Identify which cell holds the provided text, then report its [X, Y] central coordinate. 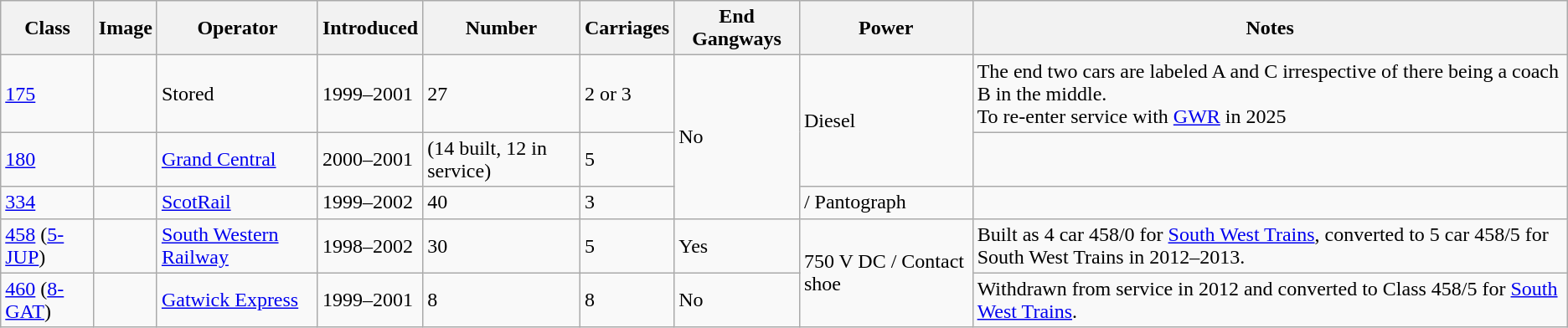
(14 built, 12 in service) [502, 159]
3 [627, 202]
End Gangways [737, 28]
180 [48, 159]
Operator [237, 28]
The end two cars are labeled A and C irrespective of there being a coach B in the middle.To re-enter service with GWR in 2025 [1270, 94]
South Western Railway [237, 246]
Diesel [886, 120]
2 or 3 [627, 94]
Withdrawn from service in 2012 and converted to Class 458/5 for South West Trains. [1270, 300]
/ Pantograph [886, 202]
Notes [1270, 28]
2000–2001 [370, 159]
ScotRail [237, 202]
30 [502, 246]
Stored [237, 94]
1999–2002 [370, 202]
Image [126, 28]
Yes [737, 246]
Gatwick Express [237, 300]
Introduced [370, 28]
27 [502, 94]
Number [502, 28]
Carriages [627, 28]
Built as 4 car 458/0 for South West Trains, converted to 5 car 458/5 for South West Trains in 2012–2013. [1270, 246]
Power [886, 28]
458 (5-JUP) [48, 246]
334 [48, 202]
1998–2002 [370, 246]
175 [48, 94]
40 [502, 202]
Class [48, 28]
Grand Central [237, 159]
750 V DC / Contact shoe [886, 273]
460 (8-GAT) [48, 300]
